Scan for the cell matching the given text and deliver its (X, Y) coordinate at center. 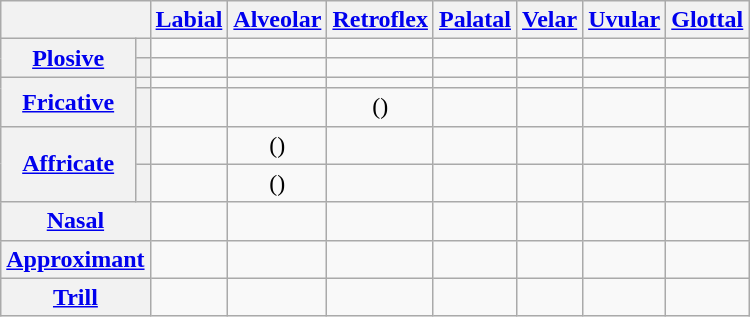
Uvular (624, 20)
Alveolar (278, 20)
Approximant (76, 259)
Glottal (708, 20)
Palatal (474, 20)
Nasal (76, 221)
Plosive (68, 58)
Fricative (68, 102)
Retroflex (380, 20)
Velar (550, 20)
Labial (189, 20)
Trill (76, 297)
Affricate (68, 164)
